From the cell containing the given text, extract its center point as (x, y) coordinate. 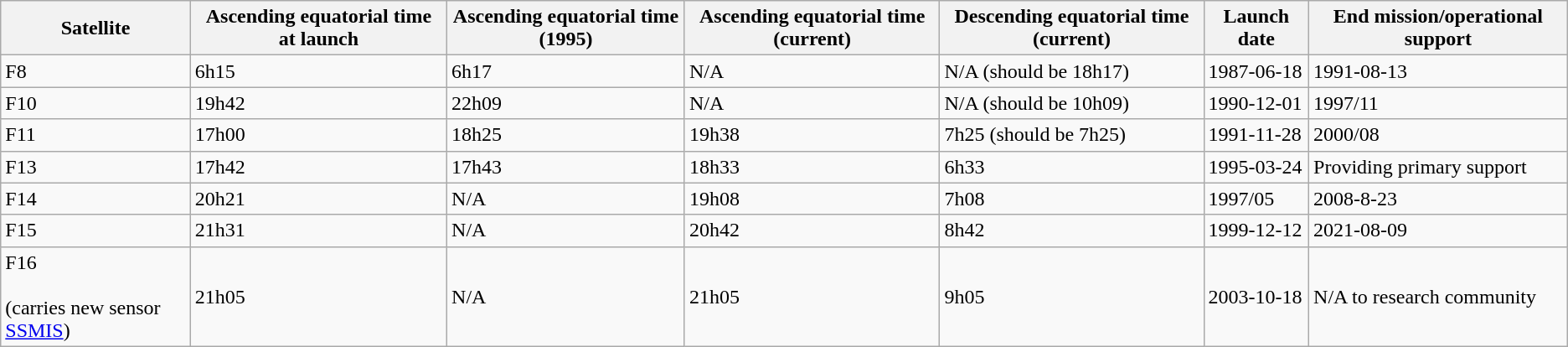
19h38 (812, 135)
18h25 (566, 135)
2008-8-23 (1439, 199)
17h00 (318, 135)
Ascending equatorial time at launch (318, 28)
1997/05 (1256, 199)
19h42 (318, 103)
6h33 (1072, 167)
19h08 (812, 199)
1990-12-01 (1256, 103)
F10 (95, 103)
N/A (should be 10h09) (1072, 103)
2000/08 (1439, 135)
18h33 (812, 167)
22h09 (566, 103)
Providing primary support (1439, 167)
2021-08-09 (1439, 230)
F13 (95, 167)
20h21 (318, 199)
N/A to research community (1439, 297)
6h15 (318, 71)
9h05 (1072, 297)
F11 (95, 135)
Ascending equatorial time (1995) (566, 28)
F16 (carries new sensor SSMIS) (95, 297)
F14 (95, 199)
1991-11-28 (1256, 135)
7h08 (1072, 199)
7h25 (should be 7h25) (1072, 135)
21h31 (318, 230)
8h42 (1072, 230)
N/A (should be 18h17) (1072, 71)
17h43 (566, 167)
17h42 (318, 167)
1999-12-12 (1256, 230)
F15 (95, 230)
Ascending equatorial time (current) (812, 28)
6h17 (566, 71)
1997/11 (1439, 103)
Descending equatorial time (current) (1072, 28)
End mission/operational support (1439, 28)
1991-08-13 (1439, 71)
1987-06-18 (1256, 71)
F8 (95, 71)
1995-03-24 (1256, 167)
Launch date (1256, 28)
2003-10-18 (1256, 297)
Satellite (95, 28)
20h42 (812, 230)
